Search for the cell housing the specified text and yield its (x, y) center coordinate. 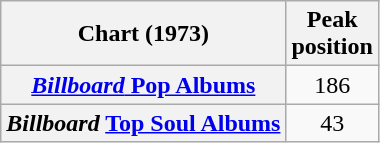
43 (332, 123)
186 (332, 85)
Peakposition (332, 34)
Billboard Pop Albums (144, 85)
Billboard Top Soul Albums (144, 123)
Chart (1973) (144, 34)
